Scan for the cell matching the given text and deliver its [x, y] coordinate at center. 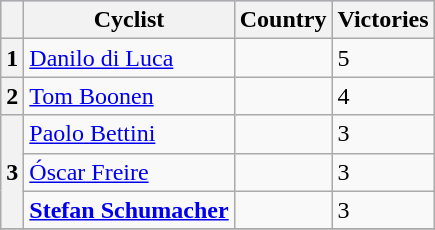
Tom Boonen [129, 96]
Danilo di Luca [129, 58]
Paolo Bettini [129, 134]
Cyclist [129, 20]
Country [283, 20]
Stefan Schumacher [129, 210]
Óscar Freire [129, 172]
1 [12, 58]
4 [383, 96]
5 [383, 58]
Victories [383, 20]
2 [12, 96]
